Extract the (x, y) coordinate from the center of the cell holding the provided text.  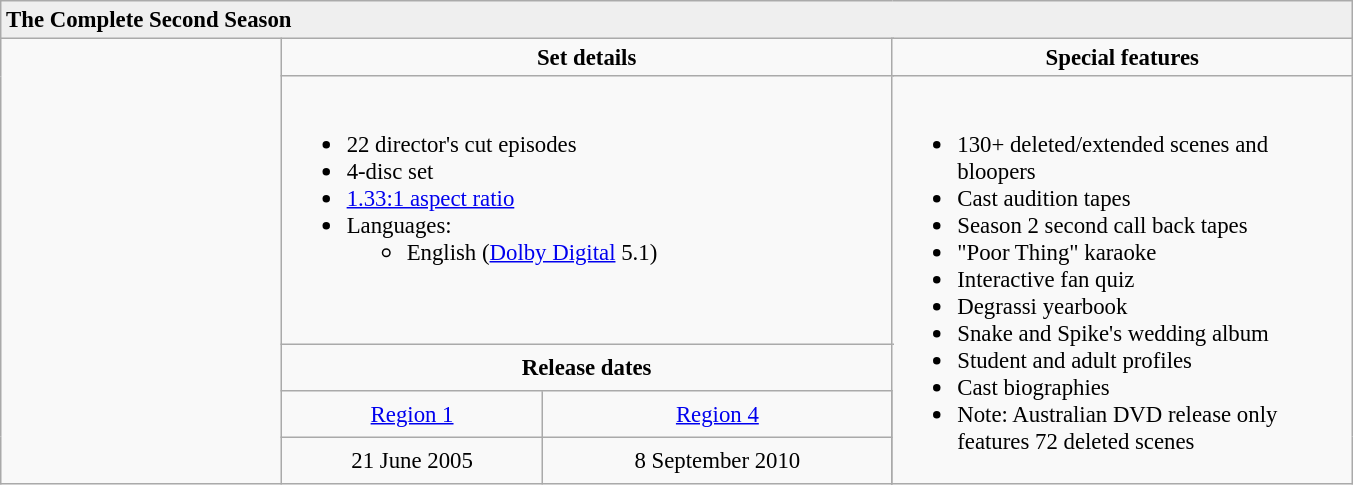
Region 4 (718, 414)
22 director's cut episodes4-disc set1.33:1 aspect ratioLanguages:English (Dolby Digital 5.1) (586, 210)
21 June 2005 (412, 460)
The Complete Second Season (677, 20)
Release dates (586, 368)
8 September 2010 (718, 460)
Region 1 (412, 414)
Special features (1122, 58)
Set details (586, 58)
